Determine the (X, Y) coordinate at the center of the cell enclosing the given text.  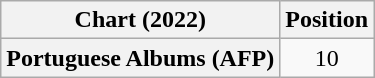
10 (327, 58)
Chart (2022) (140, 20)
Position (327, 20)
Portuguese Albums (AFP) (140, 58)
